Provide the [X, Y] coordinate of the cell's center where the given text is located.  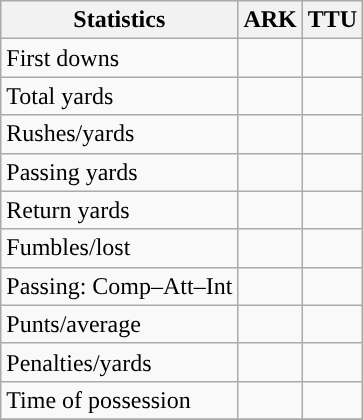
Passing yards [120, 172]
Passing: Comp–Att–Int [120, 286]
TTU [332, 20]
Statistics [120, 20]
Time of possession [120, 400]
Total yards [120, 96]
ARK [270, 20]
Penalties/yards [120, 362]
Fumbles/lost [120, 248]
Return yards [120, 210]
Rushes/yards [120, 134]
Punts/average [120, 324]
First downs [120, 58]
